Capture the cell that displays the provided text and extract its (X, Y) central coordinate. 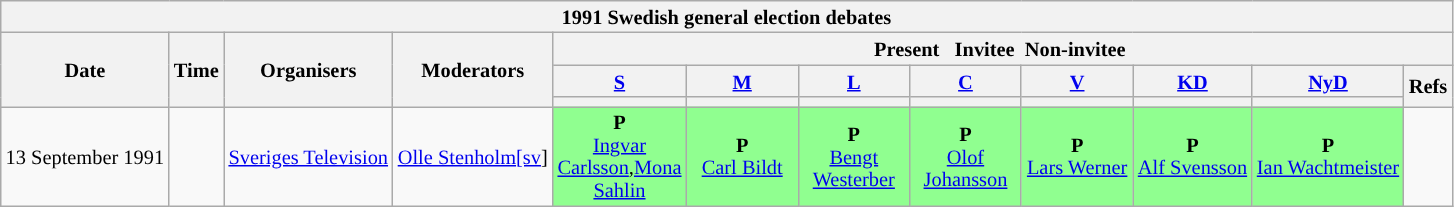
Organisers (308, 69)
S (620, 81)
1991 Swedish general election debates (726, 16)
C (966, 81)
PIngvar Carlsson,Mona Sahlin (620, 156)
Time (196, 69)
L (854, 81)
Present Invitee Non-invitee (1003, 48)
PIan Wachtmeister (1328, 156)
13 September 1991 (85, 156)
Olle Stenholm[sv] (473, 156)
M (742, 81)
Refs (1428, 86)
KD (1192, 81)
POlof Johansson (966, 156)
PLars Werner (1077, 156)
Date (85, 69)
Sveriges Television (308, 156)
Moderators (473, 69)
PAlf Svensson (1192, 156)
PBengt Westerber (854, 156)
V (1077, 81)
PCarl Bildt (742, 156)
NyD (1328, 81)
